Locate the cell with the specified text and output its (X, Y) center coordinate. 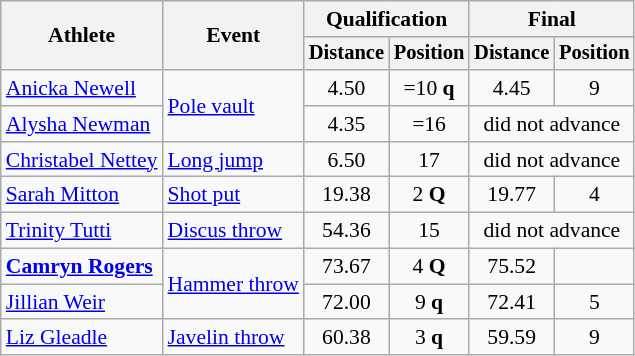
Javelin throw (234, 338)
Anicka Newell (82, 88)
Long jump (234, 160)
Hammer throw (234, 284)
Christabel Nettey (82, 160)
Alysha Newman (82, 124)
19.38 (346, 195)
Athlete (82, 36)
9 q (429, 302)
72.41 (512, 302)
54.36 (346, 231)
Jillian Weir (82, 302)
59.59 (512, 338)
=10 q (429, 88)
6.50 (346, 160)
15 (429, 231)
19.77 (512, 195)
Final (552, 19)
Trinity Tutti (82, 231)
17 (429, 160)
75.52 (512, 267)
3 q (429, 338)
=16 (429, 124)
Sarah Mitton (82, 195)
72.00 (346, 302)
Pole vault (234, 106)
4.35 (346, 124)
Event (234, 36)
2 Q (429, 195)
Camryn Rogers (82, 267)
4.50 (346, 88)
Shot put (234, 195)
4 (594, 195)
Liz Gleadle (82, 338)
5 (594, 302)
Qualification (386, 19)
60.38 (346, 338)
73.67 (346, 267)
4.45 (512, 88)
4 Q (429, 267)
Discus throw (234, 231)
